Capture the cell that displays the provided text and extract its (x, y) central coordinate. 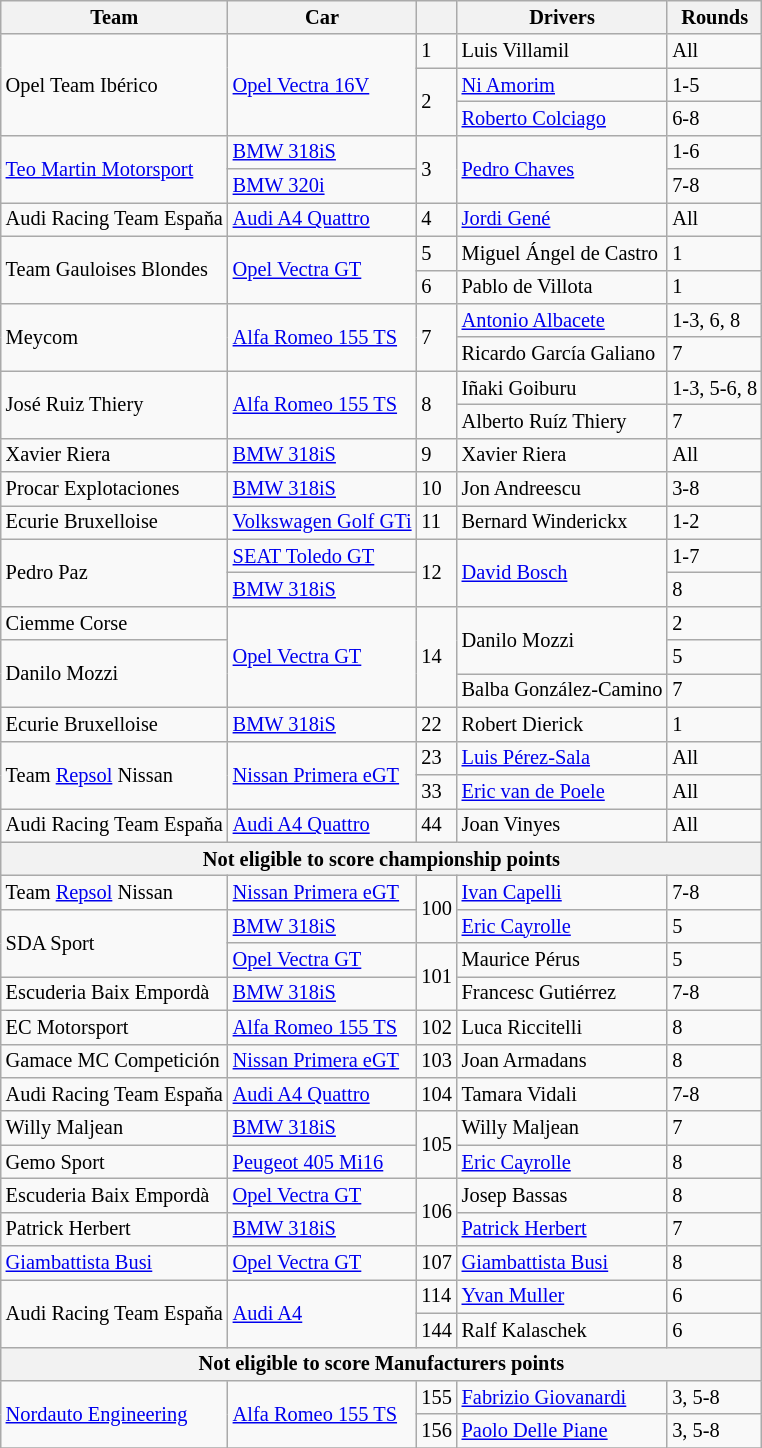
Francesc Gutiérrez (562, 993)
Nordauto Engineering (114, 1414)
Ivan Capelli (562, 892)
Robert Dierick (562, 724)
Gamace MC Competición (114, 1061)
Audi A4 (322, 1312)
100 (436, 908)
Teo Martin Motorsport (114, 168)
4 (436, 219)
12 (436, 572)
Josep Bassas (562, 1195)
102 (436, 1027)
Drivers (562, 17)
Not eligible to score Manufacturers points (382, 1364)
Joan Armadans (562, 1061)
6-8 (714, 118)
101 (436, 976)
11 (436, 522)
3 (436, 168)
Alberto Ruíz Thiery (562, 421)
Bernard Winderickx (562, 522)
1-3, 6, 8 (714, 320)
Opel Team Ibérico (114, 84)
1-7 (714, 556)
Maurice Pérus (562, 960)
Peugeot 405 Mi16 (322, 1162)
107 (436, 1263)
Balba González-Camino (562, 690)
EC Motorsport (114, 1027)
23 (436, 758)
SDA Sport (114, 942)
1-5 (714, 85)
Paolo Delle Piane (562, 1431)
44 (436, 825)
105 (436, 1144)
Tamara Vidali (562, 1094)
Team (114, 17)
Miguel Ángel de Castro (562, 253)
Antonio Albacete (562, 320)
3-8 (714, 489)
Opel Vectra 16V (322, 84)
Pedro Chaves (562, 168)
Joan Vinyes (562, 825)
Luis Villamil (562, 51)
1-6 (714, 152)
Yvan Muller (562, 1296)
Car (322, 17)
Fabrizio Giovanardi (562, 1397)
SEAT Toledo GT (322, 556)
Ni Amorim (562, 85)
1-3, 5-6, 8 (714, 388)
Ciemme Corse (114, 623)
1-2 (714, 522)
Volkswagen Golf GTi (322, 522)
114 (436, 1296)
Jon Andreescu (562, 489)
Pablo de Villota (562, 287)
106 (436, 1212)
156 (436, 1431)
José Ruiz Thiery (114, 404)
Not eligible to score championship points (382, 859)
10 (436, 489)
Gemo Sport (114, 1162)
Eric van de Poele (562, 791)
Iñaki Goiburu (562, 388)
33 (436, 791)
Pedro Paz (114, 572)
Team Gauloises Blondes (114, 270)
103 (436, 1061)
Meycom (114, 336)
BMW 320i (322, 186)
9 (436, 455)
Ralf Kalaschek (562, 1330)
Rounds (714, 17)
144 (436, 1330)
Ricardo García Galiano (562, 354)
22 (436, 724)
David Bosch (562, 572)
Luis Pérez-Sala (562, 758)
155 (436, 1397)
Roberto Colciago (562, 118)
14 (436, 656)
104 (436, 1094)
Procar Explotaciones (114, 489)
Luca Riccitelli (562, 1027)
Jordi Gené (562, 219)
